Provide the (X, Y) coordinate of the cell's center where the given text is located.  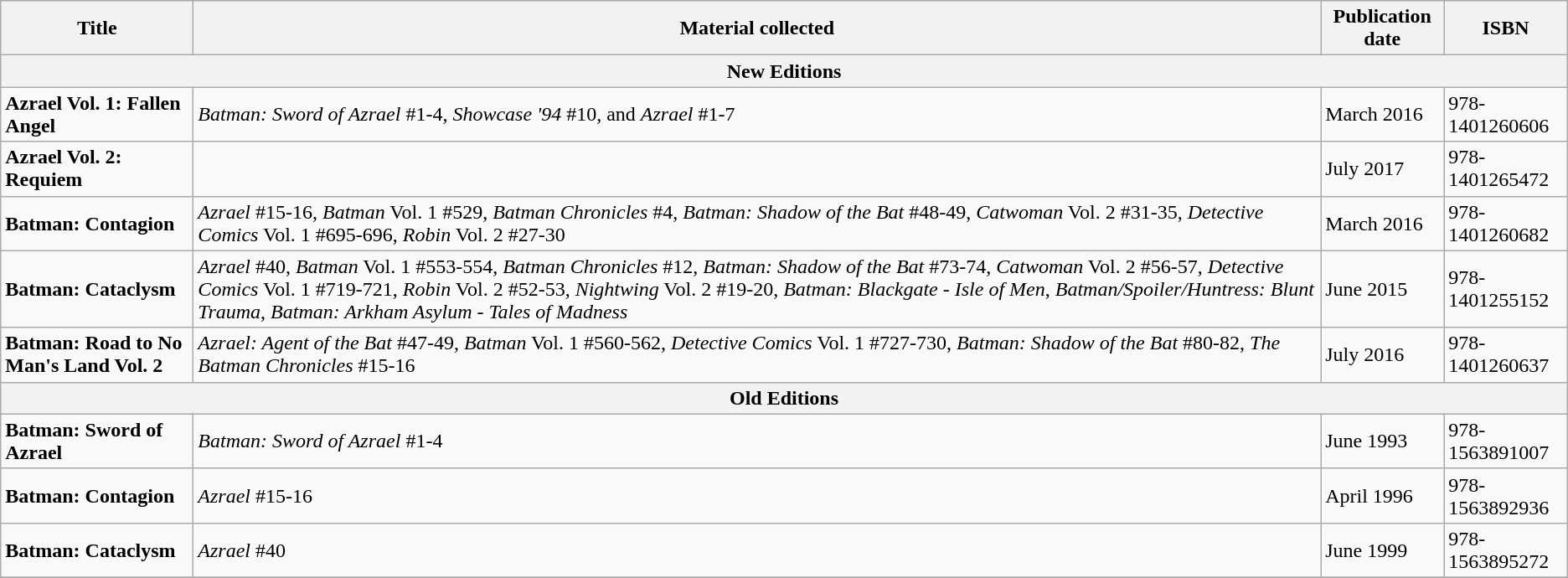
Material collected (757, 28)
978-1563892936 (1506, 496)
Batman: Road to No Man's Land Vol. 2 (97, 355)
June 2015 (1382, 289)
July 2016 (1382, 355)
ISBN (1506, 28)
April 1996 (1382, 496)
June 1999 (1382, 550)
Old Editions (784, 398)
New Editions (784, 71)
Publication date (1382, 28)
July 2017 (1382, 169)
Batman: Sword of Azrael (97, 441)
June 1993 (1382, 441)
978-1401255152 (1506, 289)
Batman: Sword of Azrael #1-4, Showcase '94 #10, and Azrael #1-7 (757, 114)
978-1563895272 (1506, 550)
Azrael Vol. 2: Requiem (97, 169)
978-1563891007 (1506, 441)
978-1401260637 (1506, 355)
978-1401265472 (1506, 169)
978-1401260606 (1506, 114)
Azrael #40 (757, 550)
Azrael #15-16 (757, 496)
Title (97, 28)
Azrael Vol. 1: Fallen Angel (97, 114)
978-1401260682 (1506, 223)
Batman: Sword of Azrael #1-4 (757, 441)
